Identify which cell holds the provided text, then report its [X, Y] central coordinate. 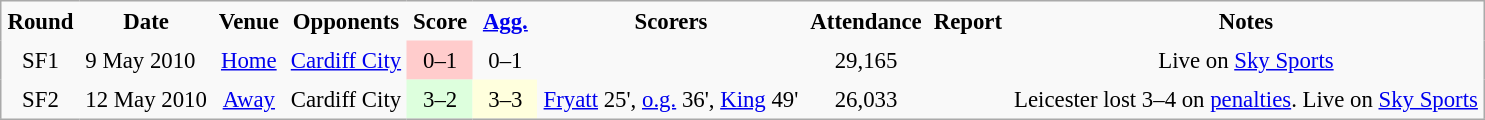
3–2 [440, 100]
12 May 2010 [146, 100]
Score [440, 21]
Scorers [672, 21]
Report [968, 21]
Leicester lost 3–4 on penalties. Live on Sky Sports [1246, 100]
26,033 [866, 100]
Date [146, 21]
Notes [1246, 21]
Fryatt 25', o.g. 36', King 49' [672, 100]
Agg. [505, 21]
SF1 [40, 60]
Away [249, 100]
Live on Sky Sports [1246, 60]
Venue [249, 21]
Round [40, 21]
SF2 [40, 100]
9 May 2010 [146, 60]
3–3 [505, 100]
Home [249, 60]
Attendance [866, 21]
29,165 [866, 60]
Opponents [346, 21]
